Find where the given text appears and provide that cell's center as [X, Y] coordinate. 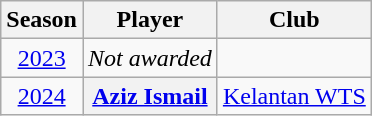
2024 [42, 96]
Not awarded [150, 58]
Player [150, 20]
2023 [42, 58]
Club [294, 20]
Kelantan WTS [294, 96]
Aziz Ismail [150, 96]
Season [42, 20]
